Scan for the cell matching the given text and deliver its [x, y] coordinate at center. 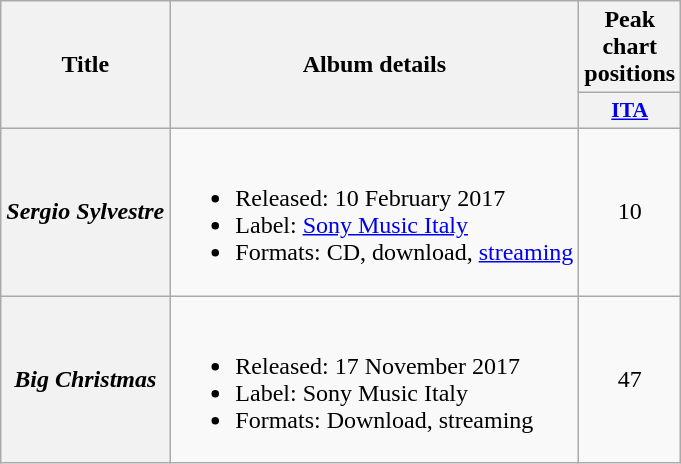
Peak chart positions [630, 47]
Album details [374, 65]
47 [630, 380]
Sergio Sylvestre [86, 212]
Big Christmas [86, 380]
Released: 17 November 2017Label: Sony Music ItalyFormats: Download, streaming [374, 380]
Title [86, 65]
Released: 10 February 2017Label: Sony Music ItalyFormats: CD, download, streaming [374, 212]
10 [630, 212]
ITA [630, 111]
